Determine the (x, y) coordinate at the center of the cell enclosing the given text.  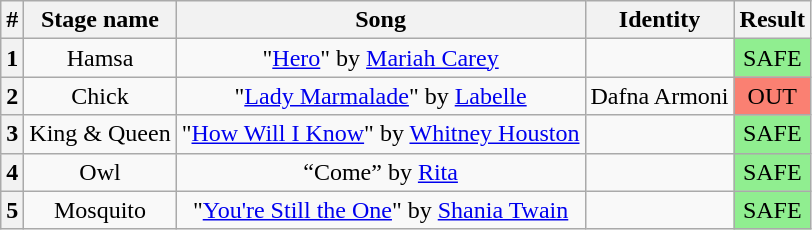
2 (12, 96)
Mosquito (100, 210)
Song (380, 20)
Chick (100, 96)
# (12, 20)
Hamsa (100, 58)
Dafna Armoni (660, 96)
Result (772, 20)
4 (12, 172)
"You're Still the One" by Shania Twain (380, 210)
1 (12, 58)
"How Will I Know" by Whitney Houston (380, 134)
Stage name (100, 20)
Identity (660, 20)
5 (12, 210)
King & Queen (100, 134)
Owl (100, 172)
“Come” by Rita (380, 172)
"Hero" by Mariah Carey (380, 58)
OUT (772, 96)
"Lady Marmalade" by Labelle (380, 96)
3 (12, 134)
